For the text-containing cell, return its midpoint in (X, Y) coordinate format. 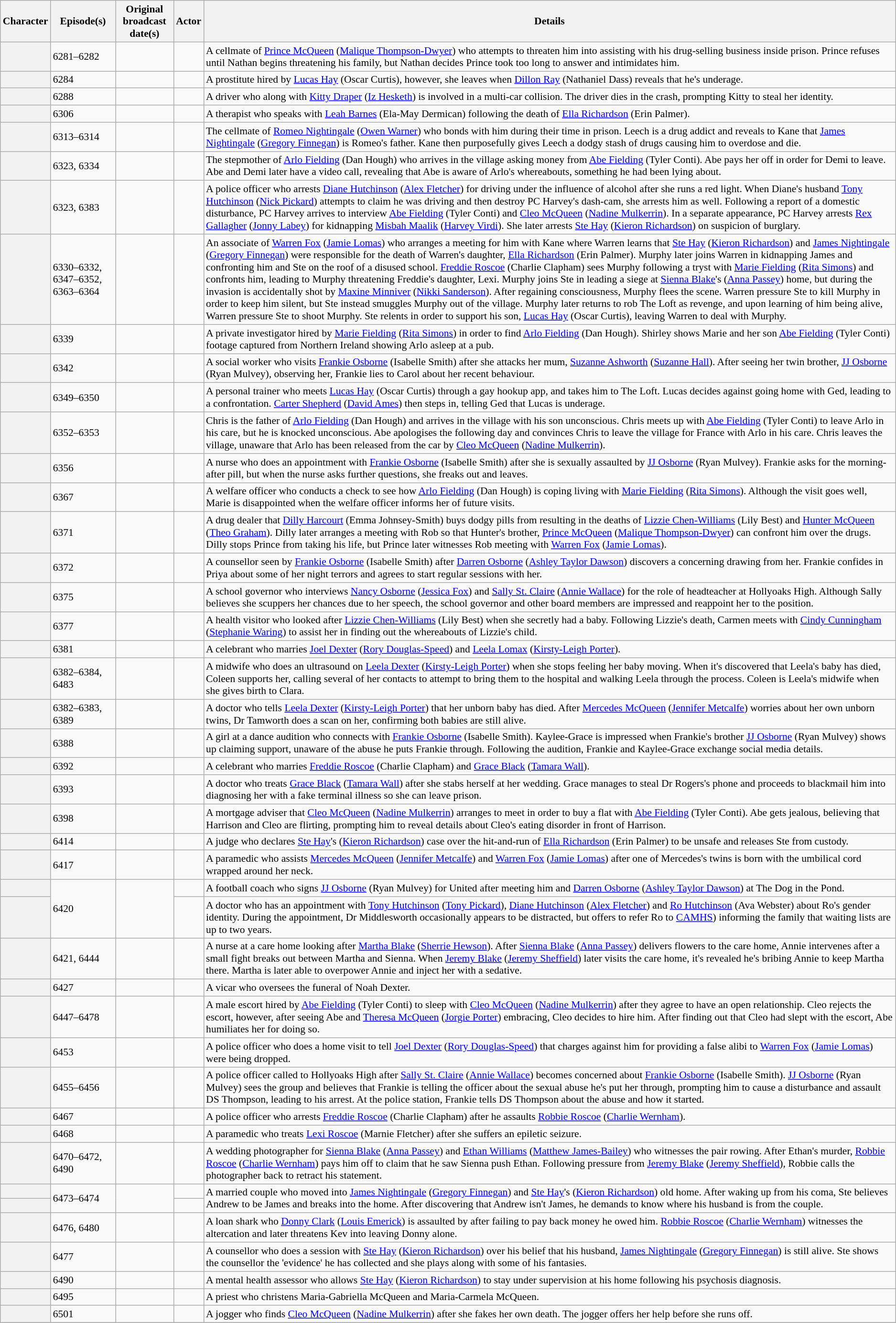
6392 (83, 767)
Episode(s) (83, 21)
6470–6472, 6490 (83, 1163)
6339 (83, 339)
A paramedic who treats Lexi Roscoe (Marnie Fletcher) after she suffers an epiletic seizure. (550, 1134)
6477 (83, 1257)
6377 (83, 626)
6367 (83, 497)
6323, 6334 (83, 166)
6490 (83, 1280)
A priest who christens Maria-Gabriella McQueen and Maria-Carmela McQueen. (550, 1297)
Actor (188, 21)
6427 (83, 988)
6468 (83, 1134)
6371 (83, 532)
6398 (83, 818)
6501 (83, 1314)
6417 (83, 865)
6306 (83, 114)
6352–6353 (83, 433)
6455–6456 (83, 1088)
6349–6350 (83, 398)
6342 (83, 368)
6375 (83, 597)
A vicar who oversees the funeral of Noah Dexter. (550, 988)
A football coach who signs JJ Osborne (Ryan Mulvey) for United after meeting him and Darren Osborne (Ashley Taylor Dawson) at The Dog in the Pond. (550, 888)
A jogger who finds Cleo McQueen (Nadine Mulkerrin) after she fakes her own death. The jogger offers her help before she runs off. (550, 1314)
6382–6384, 6483 (83, 679)
6476, 6480 (83, 1227)
6495 (83, 1297)
6388 (83, 743)
6421, 6444 (83, 959)
6420 (83, 909)
6381 (83, 650)
6414 (83, 842)
6323, 6383 (83, 207)
A mental health assessor who allows Ste Hay (Kieron Richardson) to stay under supervision at his home following his psychosis diagnosis. (550, 1280)
6330–6332, 6347–6352, 6363–6364 (83, 279)
Details (550, 21)
Original broadcast date(s) (145, 21)
6313–6314 (83, 137)
6473–6474 (83, 1199)
6372 (83, 568)
6467 (83, 1117)
6453 (83, 1052)
6447–6478 (83, 1017)
6393 (83, 790)
6281–6282 (83, 56)
A prostitute hired by Lucas Hay (Oscar Curtis), however, she leaves when Dillon Ray (Nathaniel Dass) reveals that he's underage. (550, 80)
6356 (83, 468)
6284 (83, 80)
Character (26, 21)
A celebrant who marries Freddie Roscoe (Charlie Clapham) and Grace Black (Tamara Wall). (550, 767)
A celebrant who marries Joel Dexter (Rory Douglas-Speed) and Leela Lomax (Kirsty-Leigh Porter). (550, 650)
6288 (83, 97)
6382–6383, 6389 (83, 714)
A police officer who arrests Freddie Roscoe (Charlie Clapham) after he assaults Robbie Roscoe (Charlie Wernham). (550, 1117)
A therapist who speaks with Leah Barnes (Ela-May Dermican) following the death of Ella Richardson (Erin Palmer). (550, 114)
